Capture the cell that displays the provided text and extract its (x, y) central coordinate. 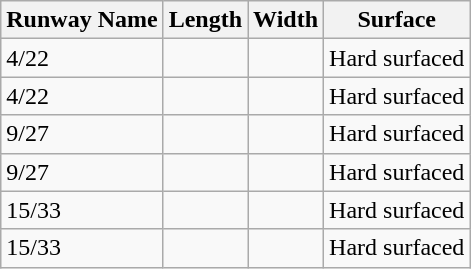
Runway Name (82, 20)
Width (286, 20)
Surface (397, 20)
Length (205, 20)
